Return the (X, Y) coordinate for the center point of the cell that contains the specified text.  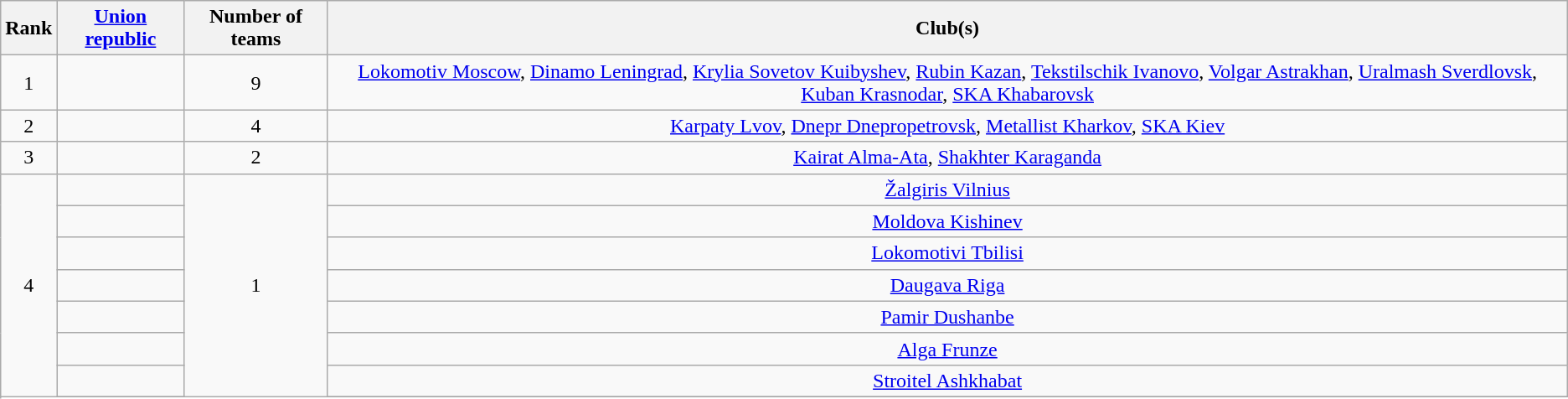
3 (28, 158)
Daugava Riga (947, 285)
Rank (28, 28)
Lokomotivi Tbilisi (947, 253)
Alga Frunze (947, 349)
Žalgiris Vilnius (947, 189)
Number of teams (256, 28)
Pamir Dushanbe (947, 317)
Stroitel Ashkhabat (947, 381)
Club(s) (947, 28)
Moldova Kishinev (947, 221)
Kairat Alma-Ata, Shakhter Karaganda (947, 158)
Karpaty Lvov, Dnepr Dnepropetrovsk, Metallist Kharkov, SKA Kiev (947, 126)
Union republic (121, 28)
9 (256, 82)
